Search for the cell housing the specified text and yield its [X, Y] center coordinate. 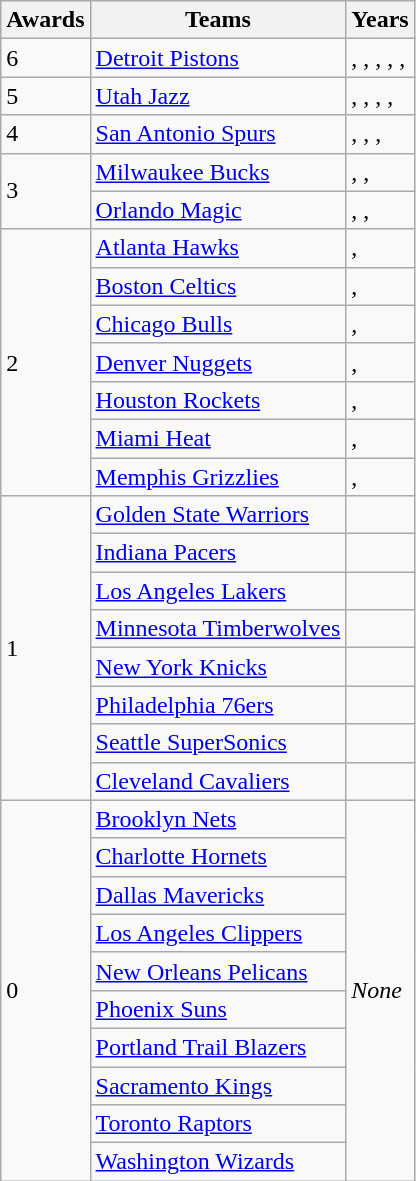
4 [46, 134]
Los Angeles Lakers [218, 591]
Los Angeles Clippers [218, 933]
Atlanta Hawks [218, 248]
Utah Jazz [218, 96]
Years [380, 20]
None [380, 990]
Seattle SuperSonics [218, 743]
Memphis Grizzlies [218, 477]
Charlotte Hornets [218, 857]
Sacramento Kings [218, 1085]
Awards [46, 20]
Denver Nuggets [218, 362]
Dallas Mavericks [218, 895]
Orlando Magic [218, 210]
2 [46, 362]
, , , [380, 134]
New Orleans Pelicans [218, 971]
, , , , [380, 96]
Toronto Raptors [218, 1124]
1 [46, 648]
5 [46, 96]
Minnesota Timberwolves [218, 629]
Golden State Warriors [218, 515]
Detroit Pistons [218, 58]
Brooklyn Nets [218, 819]
Washington Wizards [218, 1162]
Miami Heat [218, 438]
Phoenix Suns [218, 1009]
Indiana Pacers [218, 553]
Cleveland Cavaliers [218, 781]
Philadelphia 76ers [218, 705]
3 [46, 191]
Boston Celtics [218, 286]
Portland Trail Blazers [218, 1047]
0 [46, 990]
New York Knicks [218, 667]
Chicago Bulls [218, 324]
Milwaukee Bucks [218, 172]
Teams [218, 20]
San Antonio Spurs [218, 134]
, , , , , [380, 58]
Houston Rockets [218, 400]
6 [46, 58]
